Extract the (x, y) coordinate from the center of the cell holding the provided text.  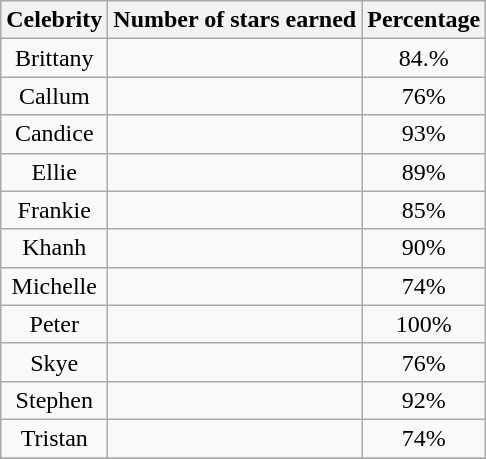
Celebrity (54, 20)
Ellie (54, 172)
100% (424, 324)
92% (424, 400)
Frankie (54, 210)
Number of stars earned (235, 20)
Michelle (54, 286)
Callum (54, 96)
Stephen (54, 400)
Khanh (54, 248)
Peter (54, 324)
85% (424, 210)
90% (424, 248)
Skye (54, 362)
84.% (424, 58)
Tristan (54, 438)
Brittany (54, 58)
Candice (54, 134)
Percentage (424, 20)
89% (424, 172)
93% (424, 134)
